From the cell containing the given text, extract its center point as [x, y] coordinate. 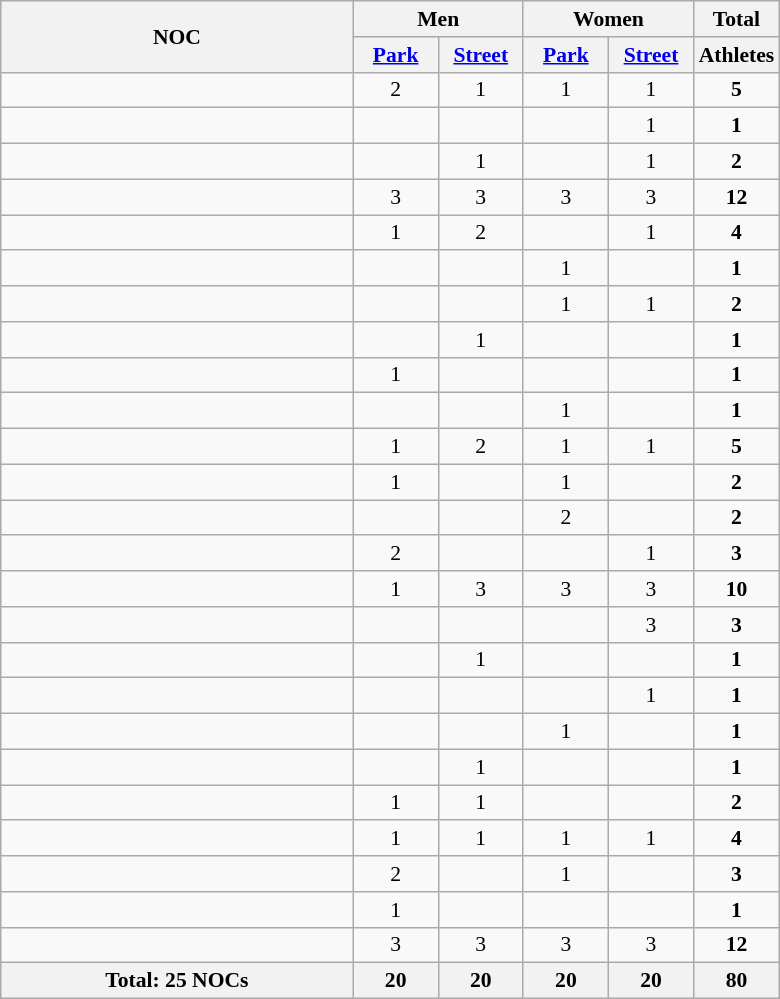
Total: 25 NOCs [177, 981]
80 [737, 981]
10 [737, 589]
NOC [177, 36]
Athletes [737, 55]
Women [608, 19]
Total [737, 19]
Men [438, 19]
